Capture the cell that displays the provided text and extract its (x, y) central coordinate. 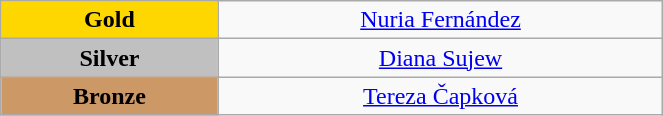
Bronze (110, 96)
Nuria Fernández (440, 20)
Gold (110, 20)
Silver (110, 58)
Tereza Čapková (440, 96)
Diana Sujew (440, 58)
